For the text-containing cell, return its midpoint in (X, Y) coordinate format. 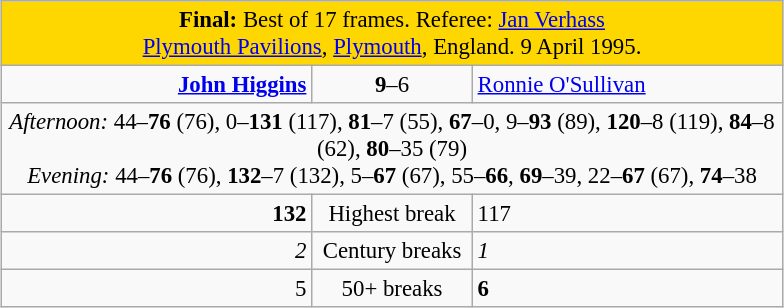
Ronnie O'Sullivan (628, 85)
9–6 (392, 85)
1 (628, 251)
Century breaks (392, 251)
132 (156, 214)
6 (628, 289)
John Higgins (156, 85)
Final: Best of 17 frames. Referee: Jan Verhass Plymouth Pavilions, Plymouth, England. 9 April 1995. (392, 34)
50+ breaks (392, 289)
2 (156, 251)
Highest break (392, 214)
117 (628, 214)
5 (156, 289)
